Capture the cell that displays the provided text and extract its (X, Y) central coordinate. 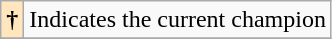
† (12, 20)
Indicates the current champion (178, 20)
